Search for the cell housing the specified text and yield its (X, Y) center coordinate. 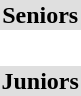
Juniors (40, 81)
Seniors (40, 15)
